Detect which cell encompasses the target text, then output its (X, Y) center coordinate. 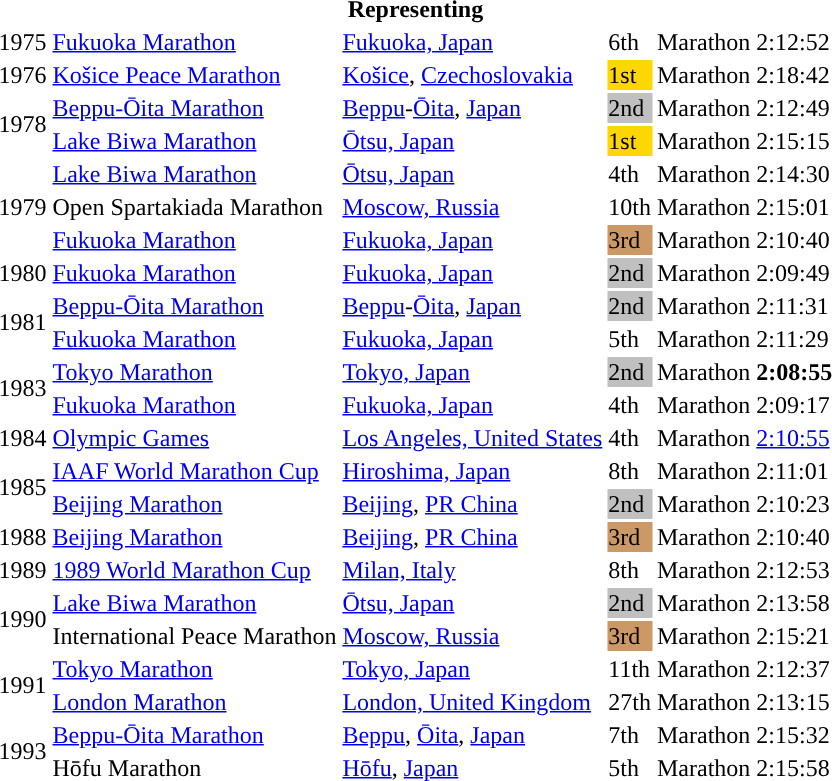
1989 World Marathon Cup (194, 570)
Olympic Games (194, 438)
Milan, Italy (472, 570)
Košice, Czechoslovakia (472, 75)
Open Spartakiada Marathon (194, 207)
Hiroshima, Japan (472, 471)
27th (630, 702)
London Marathon (194, 702)
6th (630, 42)
5th (630, 339)
Los Angeles, United States (472, 438)
11th (630, 669)
IAAF World Marathon Cup (194, 471)
Beppu, Ōita, Japan (472, 735)
10th (630, 207)
Košice Peace Marathon (194, 75)
7th (630, 735)
London, United Kingdom (472, 702)
International Peace Marathon (194, 636)
